Pinpoint the cell where the given text exists, returning its (X, Y) midpoint coordinate. 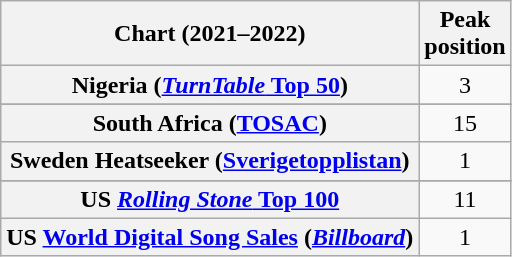
US Rolling Stone Top 100 (210, 199)
Peak position (465, 34)
US World Digital Song Sales (Billboard) (210, 237)
South Africa (TOSAC) (210, 123)
15 (465, 123)
11 (465, 199)
Sweden Heatseeker (Sverigetopplistan) (210, 161)
3 (465, 85)
Nigeria (TurnTable Top 50) (210, 85)
Chart (2021–2022) (210, 34)
